For the text-containing cell, return its midpoint in (X, Y) coordinate format. 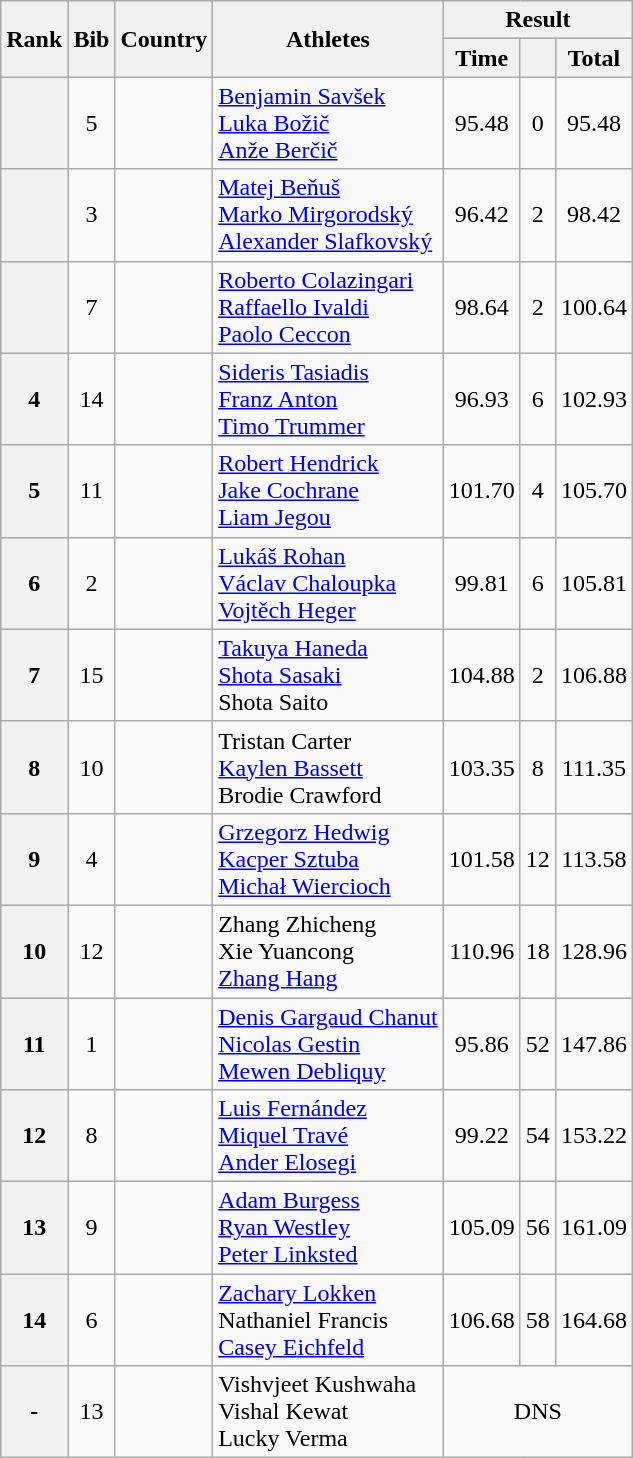
96.93 (482, 399)
56 (538, 1228)
1 (92, 1044)
147.86 (594, 1044)
Lukáš RohanVáclav ChaloupkaVojtěch Heger (328, 583)
105.81 (594, 583)
103.35 (482, 767)
106.68 (482, 1320)
95.86 (482, 1044)
Vishvjeet KushwahaVishal KewatLucky Verma (328, 1412)
15 (92, 675)
111.35 (594, 767)
Luis FernándezMiquel TravéAnder Elosegi (328, 1136)
58 (538, 1320)
99.81 (482, 583)
Result (538, 20)
54 (538, 1136)
128.96 (594, 951)
104.88 (482, 675)
Takuya HanedaShota SasakiShota Saito (328, 675)
Athletes (328, 39)
99.22 (482, 1136)
113.58 (594, 859)
Zhang ZhichengXie YuancongZhang Hang (328, 951)
105.70 (594, 491)
Benjamin SavšekLuka BožičAnže Berčič (328, 123)
110.96 (482, 951)
Total (594, 58)
106.88 (594, 675)
161.09 (594, 1228)
Zachary LokkenNathaniel FrancisCasey Eichfeld (328, 1320)
52 (538, 1044)
102.93 (594, 399)
98.42 (594, 215)
96.42 (482, 215)
3 (92, 215)
Adam BurgessRyan WestleyPeter Linksted (328, 1228)
101.58 (482, 859)
98.64 (482, 307)
Bib (92, 39)
Sideris TasiadisFranz AntonTimo Trummer (328, 399)
Denis Gargaud ChanutNicolas GestinMewen Debliquy (328, 1044)
0 (538, 123)
100.64 (594, 307)
Country (164, 39)
164.68 (594, 1320)
105.09 (482, 1228)
Matej BeňušMarko MirgorodskýAlexander Slafkovský (328, 215)
Tristan CarterKaylen BassettBrodie Crawford (328, 767)
153.22 (594, 1136)
Roberto ColazingariRaffaello IvaldiPaolo Ceccon (328, 307)
Rank (34, 39)
Grzegorz HedwigKacper SztubaMichał Wiercioch (328, 859)
18 (538, 951)
DNS (538, 1412)
Time (482, 58)
Robert HendrickJake CochraneLiam Jegou (328, 491)
- (34, 1412)
101.70 (482, 491)
